Detect which cell encompasses the target text, then output its [x, y] center coordinate. 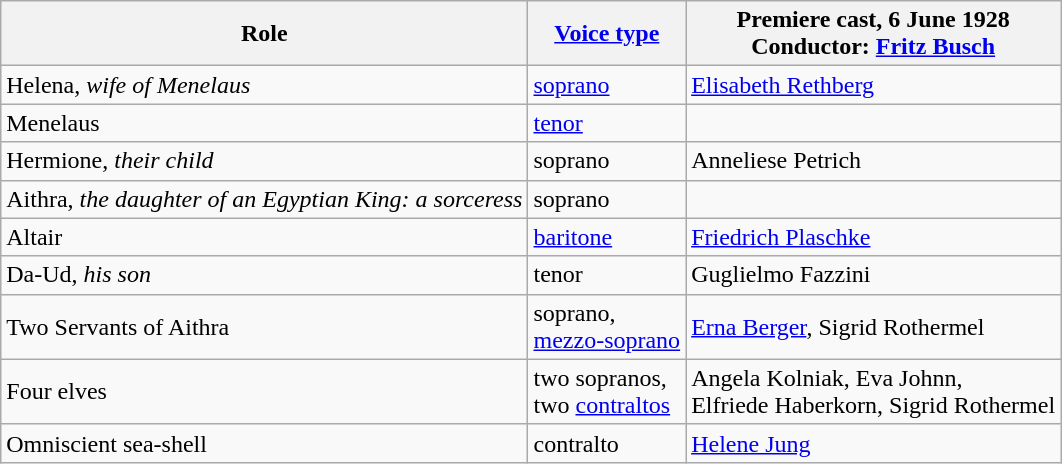
Role [264, 34]
Helene Jung [874, 443]
Voice type [607, 34]
Two Servants of Aithra [264, 326]
Guglielmo Fazzini [874, 275]
Four elves [264, 392]
Angela Kolniak, Eva Johnn,Elfriede Haberkorn, Sigrid Rothermel [874, 392]
Helena, wife of Menelaus [264, 85]
soprano,mezzo-soprano [607, 326]
baritone [607, 237]
Friedrich Plaschke [874, 237]
Aithra, the daughter of an Egyptian King: a sorceress [264, 199]
Omniscient sea-shell [264, 443]
Anneliese Petrich [874, 161]
Elisabeth Rethberg [874, 85]
contralto [607, 443]
Altair [264, 237]
Premiere cast, 6 June 1928Conductor: Fritz Busch [874, 34]
two sopranos, two contraltos [607, 392]
Menelaus [264, 123]
Da-Ud, his son [264, 275]
Erna Berger, Sigrid Rothermel [874, 326]
Hermione, their child [264, 161]
